For the text-containing cell, return its midpoint in [x, y] coordinate format. 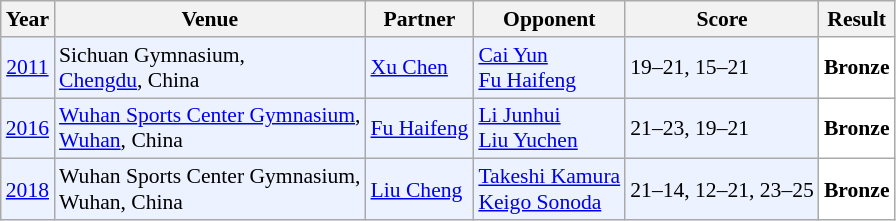
Result [857, 19]
Li Junhui Liu Yuchen [549, 128]
Fu Haifeng [420, 128]
2018 [28, 190]
2016 [28, 128]
21–23, 19–21 [722, 128]
Liu Cheng [420, 190]
Cai Yun Fu Haifeng [549, 68]
Opponent [549, 19]
Score [722, 19]
21–14, 12–21, 23–25 [722, 190]
2011 [28, 68]
Sichuan Gymnasium,Chengdu, China [210, 68]
Venue [210, 19]
Partner [420, 19]
Year [28, 19]
19–21, 15–21 [722, 68]
Takeshi Kamura Keigo Sonoda [549, 190]
Xu Chen [420, 68]
